Identify which cell holds the provided text, then report its (x, y) central coordinate. 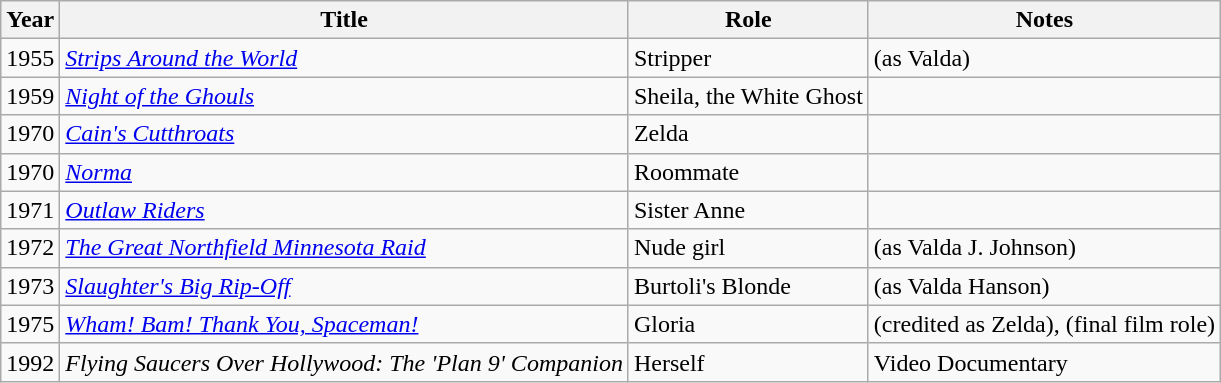
1975 (30, 324)
Strips Around the World (344, 58)
1992 (30, 362)
Outlaw Riders (344, 210)
(as Valda Hanson) (1044, 286)
Gloria (748, 324)
1972 (30, 248)
Role (748, 20)
Notes (1044, 20)
Year (30, 20)
Cain's Cutthroats (344, 134)
Sister Anne (748, 210)
Video Documentary (1044, 362)
(as Valda J. Johnson) (1044, 248)
Roommate (748, 172)
1955 (30, 58)
Wham! Bam! Thank You, Spaceman! (344, 324)
1971 (30, 210)
Sheila, the White Ghost (748, 96)
Herself (748, 362)
Zelda (748, 134)
Title (344, 20)
Nude girl (748, 248)
1973 (30, 286)
Night of the Ghouls (344, 96)
Slaughter's Big Rip-Off (344, 286)
(credited as Zelda), (final film role) (1044, 324)
1959 (30, 96)
Flying Saucers Over Hollywood: The 'Plan 9' Companion (344, 362)
(as Valda) (1044, 58)
Norma (344, 172)
Stripper (748, 58)
The Great Northfield Minnesota Raid (344, 248)
Burtoli's Blonde (748, 286)
